Return (X, Y) of the center of cell containing provided text 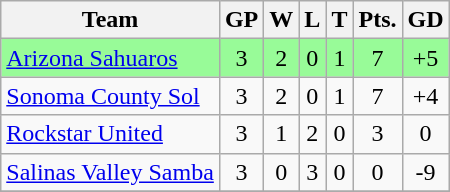
+5 (426, 58)
W (282, 20)
Rockstar United (110, 134)
Pts. (378, 20)
L (312, 20)
T (340, 20)
+4 (426, 96)
Arizona Sahuaros (110, 58)
GP (241, 20)
Sonoma County Sol (110, 96)
Salinas Valley Samba (110, 172)
-9 (426, 172)
Team (110, 20)
GD (426, 20)
